Provide the (X, Y) coordinate of the cell's center where the given text is located.  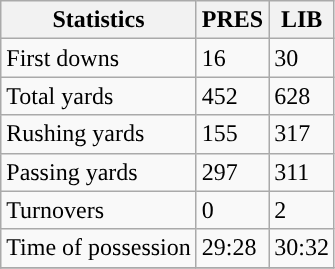
628 (302, 96)
Passing yards (99, 172)
Turnovers (99, 210)
30:32 (302, 248)
2 (302, 210)
First downs (99, 58)
16 (232, 58)
155 (232, 134)
Total yards (99, 96)
Time of possession (99, 248)
311 (302, 172)
Statistics (99, 20)
29:28 (232, 248)
317 (302, 134)
297 (232, 172)
30 (302, 58)
Rushing yards (99, 134)
PRES (232, 20)
0 (232, 210)
452 (232, 96)
LIB (302, 20)
